Determine the [x, y] coordinate at the center of the cell enclosing the given text.  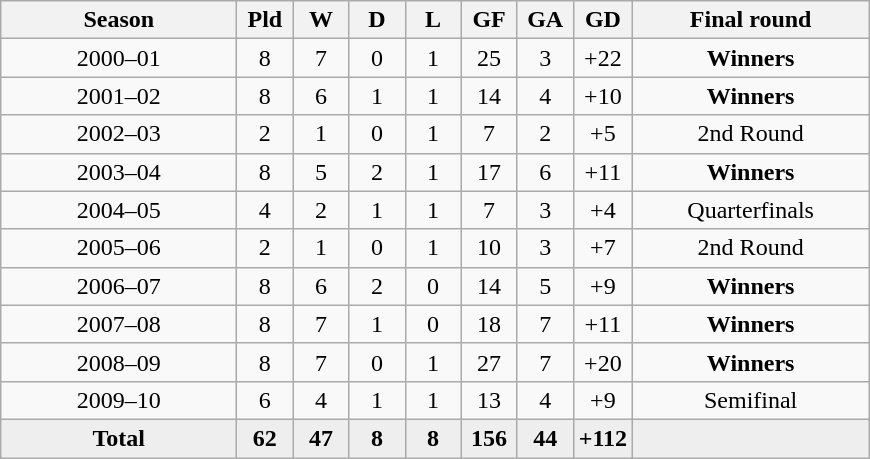
Final round [751, 20]
17 [489, 172]
Season [119, 20]
2000–01 [119, 58]
GF [489, 20]
2003–04 [119, 172]
62 [265, 438]
Total [119, 438]
W [321, 20]
18 [489, 324]
2008–09 [119, 362]
2004–05 [119, 210]
+4 [602, 210]
GA [545, 20]
2001–02 [119, 96]
Quarterfinals [751, 210]
D [377, 20]
+7 [602, 248]
Pld [265, 20]
Semifinal [751, 400]
+20 [602, 362]
2007–08 [119, 324]
+22 [602, 58]
47 [321, 438]
25 [489, 58]
+112 [602, 438]
27 [489, 362]
13 [489, 400]
2002–03 [119, 134]
2005–06 [119, 248]
L [433, 20]
2006–07 [119, 286]
2009–10 [119, 400]
GD [602, 20]
156 [489, 438]
+5 [602, 134]
44 [545, 438]
+10 [602, 96]
10 [489, 248]
